Identify which cell holds the provided text, then report its [X, Y] central coordinate. 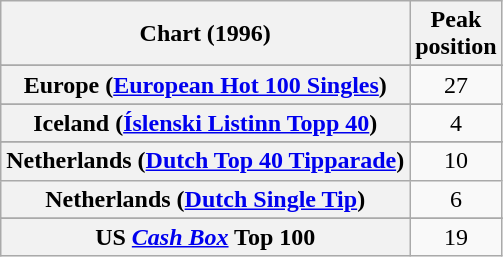
10 [456, 161]
Peakposition [456, 34]
Netherlands (Dutch Top 40 Tipparade) [206, 161]
Chart (1996) [206, 34]
Iceland (Íslenski Listinn Topp 40) [206, 123]
19 [456, 237]
27 [456, 85]
6 [456, 199]
Netherlands (Dutch Single Tip) [206, 199]
US Cash Box Top 100 [206, 237]
Europe (European Hot 100 Singles) [206, 85]
4 [456, 123]
